Find where the given text appears and provide that cell's center as [X, Y] coordinate. 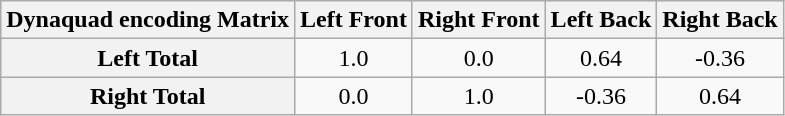
Left Front [354, 20]
Left Back [601, 20]
Right Back [720, 20]
Dynaquad encoding Matrix [148, 20]
Right Front [478, 20]
Left Total [148, 58]
Right Total [148, 96]
